Find where the given text appears and provide that cell's center as [x, y] coordinate. 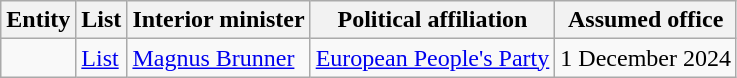
Magnus Brunner [218, 58]
Interior minister [218, 20]
Entity [38, 20]
Assumed office [646, 20]
Political affiliation [432, 20]
European People's Party [432, 58]
1 December 2024 [646, 58]
